Provide the (X, Y) coordinate of the cell's center where the given text is located.  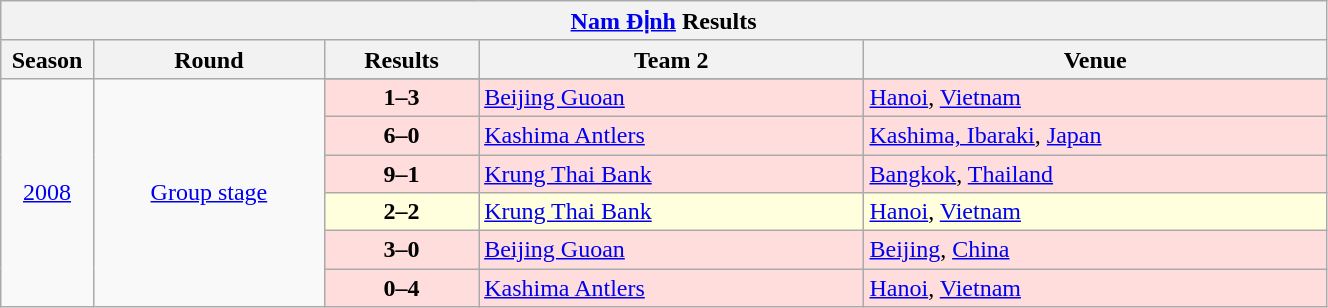
Team 2 (672, 59)
3–0 (401, 250)
6–0 (401, 135)
Bangkok, Thailand (1095, 173)
2–2 (401, 212)
9–1 (401, 173)
0–4 (401, 288)
2008 (48, 192)
Beijing, China (1095, 250)
1–3 (401, 97)
Round (208, 59)
Venue (1095, 59)
Season (48, 59)
Results (401, 59)
Kashima, Ibaraki, Japan (1095, 135)
Group stage (208, 192)
Nam Định Results (664, 21)
